Capture the cell that displays the provided text and extract its (X, Y) central coordinate. 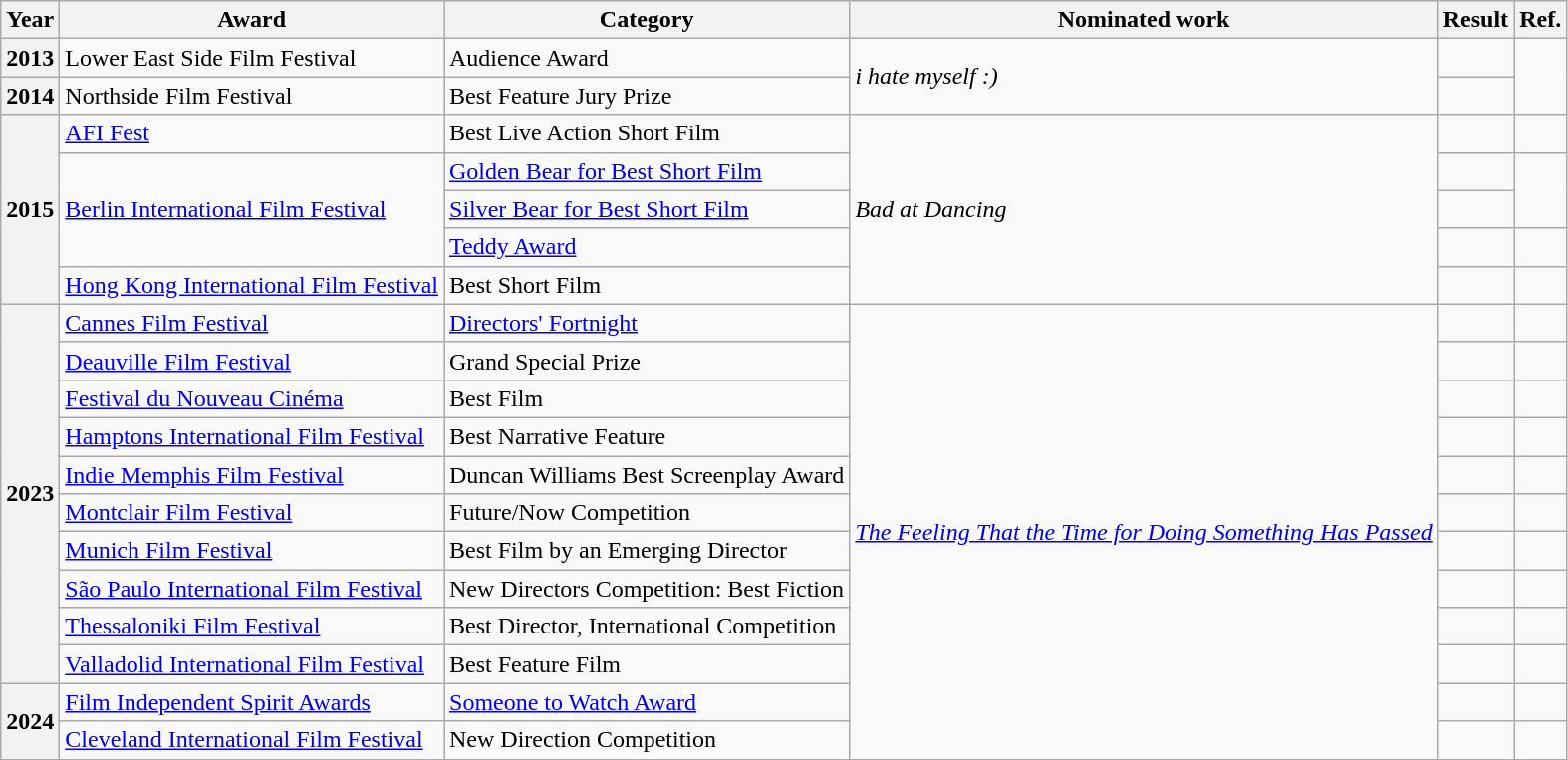
Bad at Dancing (1144, 209)
Best Director, International Competition (648, 627)
2024 (30, 721)
Someone to Watch Award (648, 702)
Best Feature Jury Prize (648, 96)
Audience Award (648, 58)
AFI Fest (252, 133)
Nominated work (1144, 20)
Hamptons International Film Festival (252, 436)
Best Narrative Feature (648, 436)
Best Short Film (648, 285)
Lower East Side Film Festival (252, 58)
Future/Now Competition (648, 513)
2013 (30, 58)
2014 (30, 96)
São Paulo International Film Festival (252, 589)
New Direction Competition (648, 740)
Deauville Film Festival (252, 361)
Golden Bear for Best Short Film (648, 171)
Best Film (648, 398)
Category (648, 20)
Film Independent Spirit Awards (252, 702)
Best Film by an Emerging Director (648, 551)
Northside Film Festival (252, 96)
Cannes Film Festival (252, 323)
Thessaloniki Film Festival (252, 627)
The Feeling That the Time for Doing Something Has Passed (1144, 532)
Cleveland International Film Festival (252, 740)
Best Feature Film (648, 664)
i hate myself :) (1144, 77)
Teddy Award (648, 247)
Best Live Action Short Film (648, 133)
Year (30, 20)
Festival du Nouveau Cinéma (252, 398)
Directors' Fortnight (648, 323)
Montclair Film Festival (252, 513)
Hong Kong International Film Festival (252, 285)
New Directors Competition: Best Fiction (648, 589)
Award (252, 20)
Grand Special Prize (648, 361)
2015 (30, 209)
Indie Memphis Film Festival (252, 475)
Duncan Williams Best Screenplay Award (648, 475)
Berlin International Film Festival (252, 209)
Munich Film Festival (252, 551)
Valladolid International Film Festival (252, 664)
2023 (30, 494)
Result (1475, 20)
Ref. (1540, 20)
Silver Bear for Best Short Film (648, 209)
